Return (X, Y) of the center of cell containing provided text 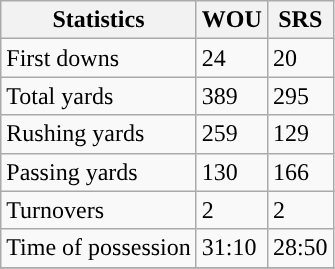
166 (300, 172)
Statistics (99, 20)
389 (232, 96)
Rushing yards (99, 134)
First downs (99, 58)
31:10 (232, 248)
28:50 (300, 248)
Total yards (99, 96)
129 (300, 134)
SRS (300, 20)
WOU (232, 20)
259 (232, 134)
20 (300, 58)
Time of possession (99, 248)
130 (232, 172)
24 (232, 58)
295 (300, 96)
Turnovers (99, 210)
Passing yards (99, 172)
